Extract the (x, y) coordinate from the center of the cell holding the provided text.  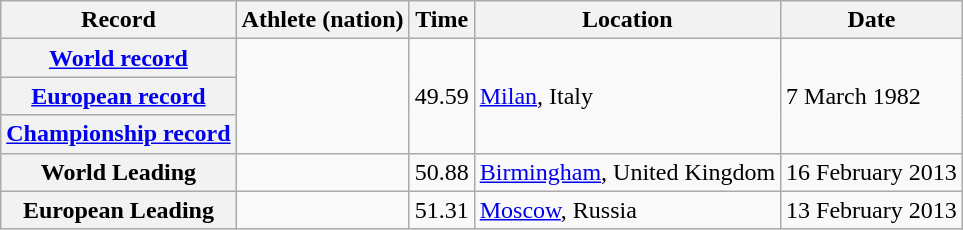
Athlete (nation) (322, 20)
7 March 1982 (872, 96)
World Leading (118, 172)
51.31 (442, 210)
Championship record (118, 134)
Moscow, Russia (627, 210)
European record (118, 96)
50.88 (442, 172)
Time (442, 20)
13 February 2013 (872, 210)
Date (872, 20)
European Leading (118, 210)
Milan, Italy (627, 96)
16 February 2013 (872, 172)
Birmingham, United Kingdom (627, 172)
Location (627, 20)
49.59 (442, 96)
Record (118, 20)
World record (118, 58)
